Locate the cell with the specified text and output its [X, Y] center coordinate. 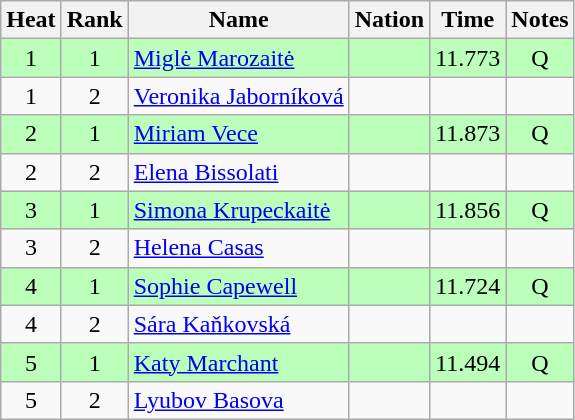
Sára Kaňkovská [238, 324]
11.494 [468, 362]
Simona Krupeckaitė [238, 210]
11.773 [468, 58]
Katy Marchant [238, 362]
Name [238, 20]
Miglė Marozaitė [238, 58]
Veronika Jaborníková [238, 96]
11.724 [468, 286]
Rank [94, 20]
Nation [389, 20]
Lyubov Basova [238, 400]
Notes [540, 20]
Heat [31, 20]
Elena Bissolati [238, 172]
Miriam Vece [238, 134]
11.856 [468, 210]
Helena Casas [238, 248]
Time [468, 20]
Sophie Capewell [238, 286]
11.873 [468, 134]
